Identify which cell holds the provided text, then report its (x, y) central coordinate. 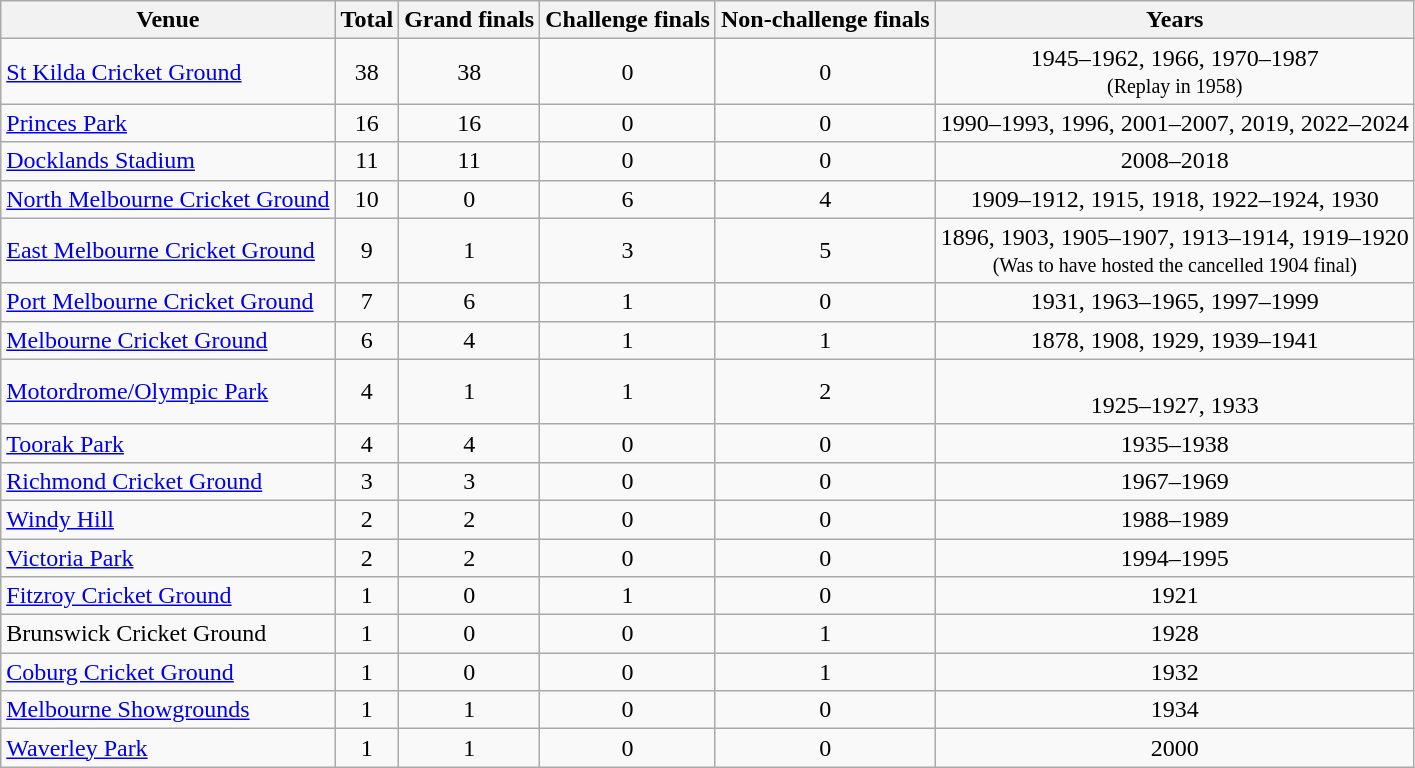
Challenge finals (628, 20)
1909–1912, 1915, 1918, 1922–1924, 1930 (1174, 199)
Victoria Park (168, 557)
1925–1927, 1933 (1174, 392)
Docklands Stadium (168, 161)
1935–1938 (1174, 443)
Richmond Cricket Ground (168, 481)
2008–2018 (1174, 161)
1934 (1174, 710)
1988–1989 (1174, 519)
1990–1993, 1996, 2001–2007, 2019, 2022–2024 (1174, 123)
1967–1969 (1174, 481)
1945–1962, 1966, 1970–1987(Replay in 1958) (1174, 72)
10 (367, 199)
Toorak Park (168, 443)
9 (367, 250)
East Melbourne Cricket Ground (168, 250)
1994–1995 (1174, 557)
1878, 1908, 1929, 1939–1941 (1174, 340)
Port Melbourne Cricket Ground (168, 302)
Fitzroy Cricket Ground (168, 596)
1932 (1174, 672)
1928 (1174, 634)
1921 (1174, 596)
Grand finals (470, 20)
1931, 1963–1965, 1997–1999 (1174, 302)
Years (1174, 20)
1896, 1903, 1905–1907, 1913–1914, 1919–1920(Was to have hosted the cancelled 1904 final) (1174, 250)
Coburg Cricket Ground (168, 672)
Windy Hill (168, 519)
Venue (168, 20)
Non-challenge finals (825, 20)
2000 (1174, 748)
Motordrome/Olympic Park (168, 392)
Total (367, 20)
5 (825, 250)
Melbourne Showgrounds (168, 710)
Princes Park (168, 123)
Brunswick Cricket Ground (168, 634)
North Melbourne Cricket Ground (168, 199)
Waverley Park (168, 748)
Melbourne Cricket Ground (168, 340)
7 (367, 302)
St Kilda Cricket Ground (168, 72)
